Pinpoint the cell where the given text exists, returning its (X, Y) midpoint coordinate. 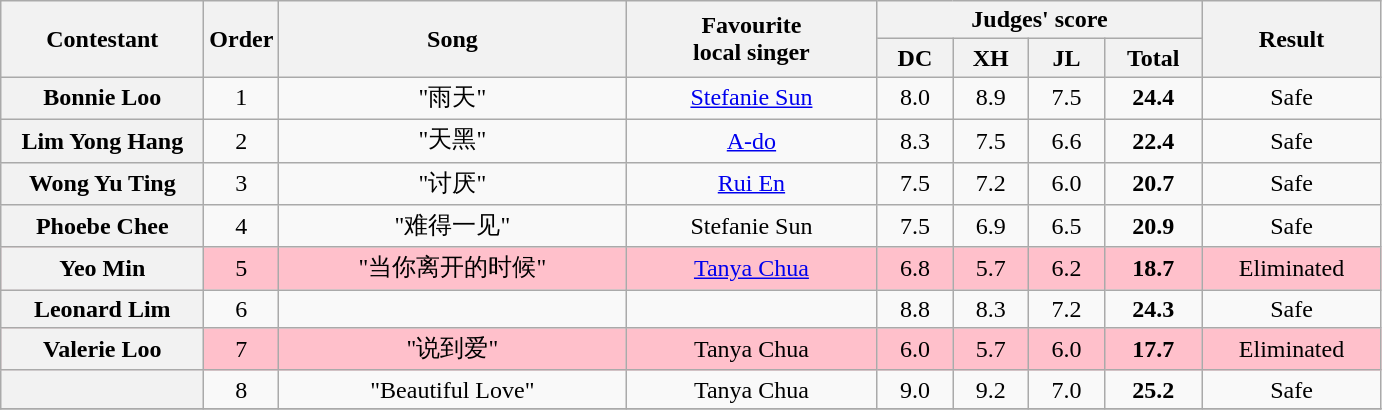
24.4 (1154, 98)
Contestant (102, 39)
6.5 (1067, 226)
Valerie Loo (102, 350)
"天黑" (452, 140)
"当你离开的时候" (452, 268)
JL (1067, 58)
6.9 (991, 226)
20.7 (1154, 184)
22.4 (1154, 140)
1 (242, 98)
Total (1154, 58)
20.9 (1154, 226)
8.8 (915, 309)
"雨天" (452, 98)
7.0 (1067, 389)
6 (242, 309)
Yeo Min (102, 268)
6.2 (1067, 268)
3 (242, 184)
Rui En (752, 184)
8.0 (915, 98)
8.9 (991, 98)
Result (1292, 39)
Bonnie Loo (102, 98)
17.7 (1154, 350)
Song (452, 39)
"Beautiful Love" (452, 389)
Order (242, 39)
2 (242, 140)
"说到爱" (452, 350)
Phoebe Chee (102, 226)
6.6 (1067, 140)
8 (242, 389)
9.0 (915, 389)
Wong Yu Ting (102, 184)
Judges' score (1040, 20)
Lim Yong Hang (102, 140)
A-do (752, 140)
"讨厌" (452, 184)
25.2 (1154, 389)
"难得一见" (452, 226)
24.3 (1154, 309)
Leonard Lim (102, 309)
9.2 (991, 389)
7 (242, 350)
4 (242, 226)
DC (915, 58)
18.7 (1154, 268)
XH (991, 58)
6.8 (915, 268)
5 (242, 268)
Favouritelocal singer (752, 39)
